For the text-containing cell, return its midpoint in [x, y] coordinate format. 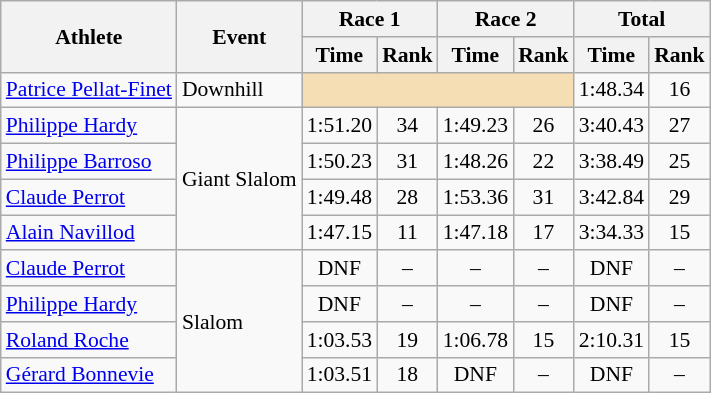
34 [408, 126]
19 [408, 340]
3:38.49 [612, 162]
Patrice Pellat-Finet [89, 90]
Race 1 [370, 19]
17 [544, 233]
3:34.33 [612, 233]
1:51.20 [340, 126]
1:47.18 [476, 233]
1:49.23 [476, 126]
Downhill [240, 90]
16 [680, 90]
1:47.15 [340, 233]
11 [408, 233]
1:06.78 [476, 340]
26 [544, 126]
1:48.26 [476, 162]
1:48.34 [612, 90]
1:50.23 [340, 162]
Philippe Barroso [89, 162]
22 [544, 162]
1:03.53 [340, 340]
Alain Navillod [89, 233]
Race 2 [506, 19]
3:40.43 [612, 126]
25 [680, 162]
Roland Roche [89, 340]
Total [642, 19]
28 [408, 197]
Athlete [89, 36]
1:03.51 [340, 375]
1:49.48 [340, 197]
Gérard Bonnevie [89, 375]
3:42.84 [612, 197]
1:53.36 [476, 197]
Event [240, 36]
29 [680, 197]
18 [408, 375]
Giant Slalom [240, 179]
2:10.31 [612, 340]
27 [680, 126]
Slalom [240, 322]
